Search for the cell housing the specified text and yield its [x, y] center coordinate. 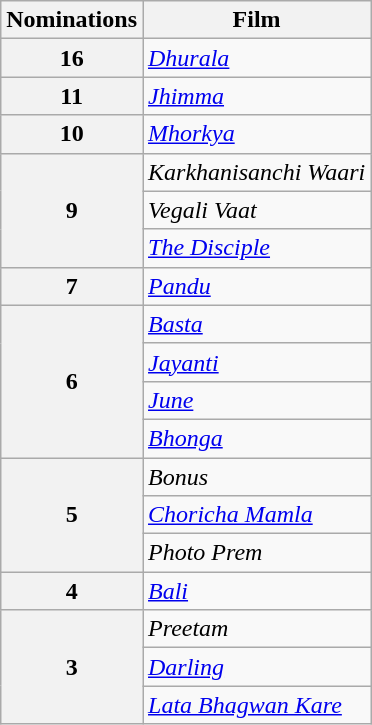
16 [72, 58]
Karkhanisanchi Waari [256, 172]
Bonus [256, 477]
Bali [256, 591]
Vegali Vaat [256, 210]
10 [72, 134]
Preetam [256, 629]
Lata Bhagwan Kare [256, 705]
Pandu [256, 286]
7 [72, 286]
9 [72, 210]
Photo Prem [256, 553]
Nominations [72, 20]
Jhimma [256, 96]
June [256, 400]
Jayanti [256, 362]
Mhorkya [256, 134]
Choricha Mamla [256, 515]
6 [72, 381]
Bhonga [256, 438]
Darling [256, 667]
5 [72, 515]
Basta [256, 324]
4 [72, 591]
11 [72, 96]
The Disciple [256, 248]
Dhurala [256, 58]
3 [72, 667]
Film [256, 20]
